Provide the (X, Y) coordinate of the cell's center where the given text is located.  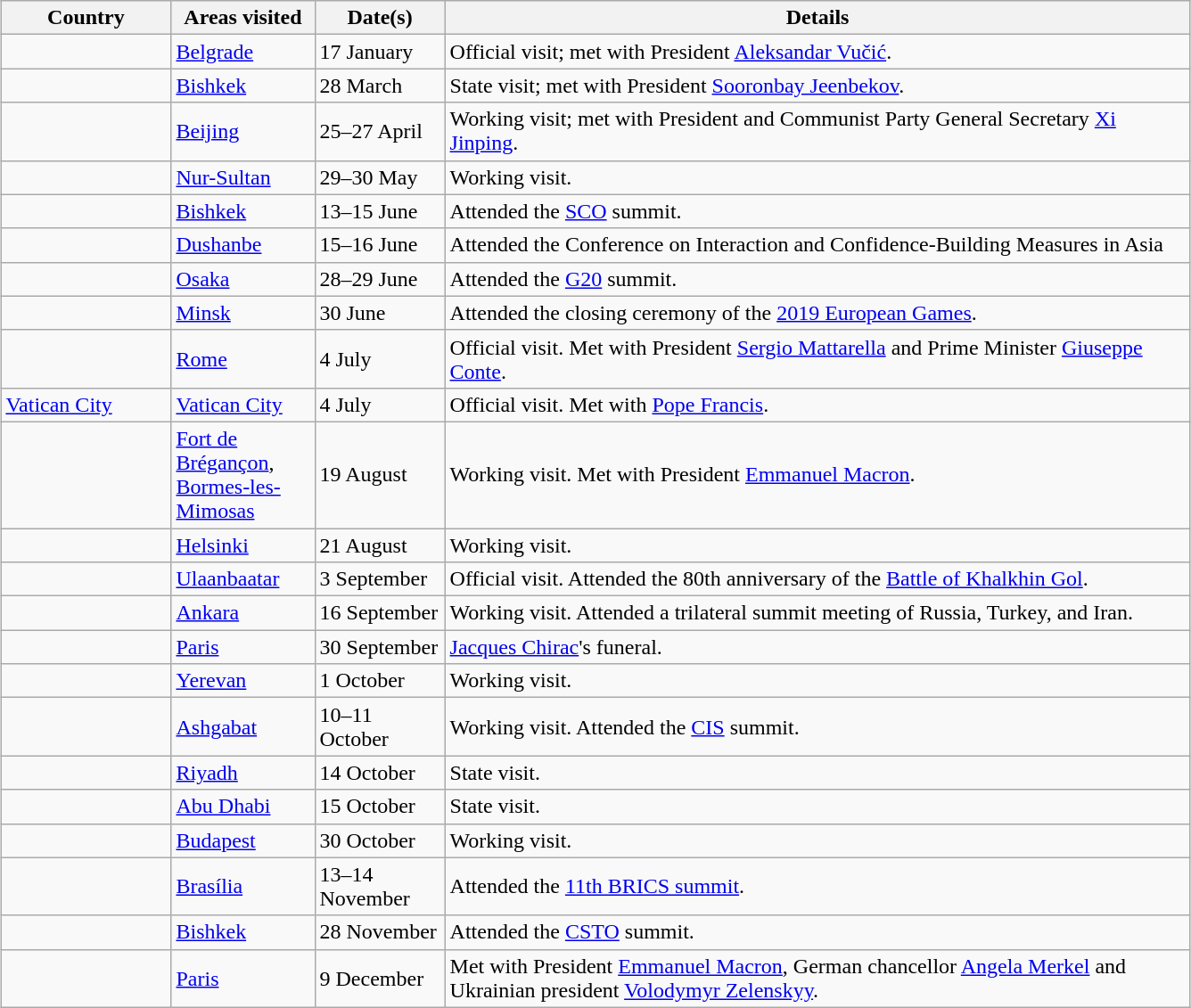
Country (86, 18)
17 January (380, 52)
29–30 May (380, 177)
Official visit. Met with President Sergio Mattarella and Prime Minister Giuseppe Conte. (817, 358)
Minsk (242, 313)
30 June (380, 313)
25–27 April (380, 132)
Brasília (242, 886)
Nur-Sultan (242, 177)
Date(s) (380, 18)
Beijing (242, 132)
Yerevan (242, 681)
Belgrade (242, 52)
Attended the 11th BRICS summit. (817, 886)
Attended the closing ceremony of the 2019 European Games. (817, 313)
19 August (380, 474)
Riyadh (242, 773)
Official visit. Met with Pope Francis. (817, 405)
21 August (380, 545)
Rome (242, 358)
Working visit. Met with President Emmanuel Macron. (817, 474)
9 December (380, 979)
Attended the CSTO summit. (817, 932)
Attended the Conference on Interaction and Confidence-Building Measures in Asia (817, 245)
1 October (380, 681)
Abu Dhabi (242, 807)
14 October (380, 773)
Osaka (242, 279)
Details (817, 18)
15–16 June (380, 245)
Areas visited (242, 18)
3 September (380, 579)
28 November (380, 932)
Fort de Brégançon, Bormes-les-Mimosas (242, 474)
Working visit; met with President and Communist Party General Secretary Xi Jinping. (817, 132)
10–11 October (380, 727)
Ulaanbaatar (242, 579)
30 October (380, 840)
Attended the G20 summit. (817, 279)
Met with President Emmanuel Macron, German chancellor Angela Merkel and Ukrainian president Volodymyr Zelenskyy. (817, 979)
Working visit. Attended a trilateral summit meeting of Russia, Turkey, and Iran. (817, 613)
Official visit; met with President Aleksandar Vučić. (817, 52)
15 October (380, 807)
Working visit. Attended the CIS summit. (817, 727)
30 September (380, 647)
16 September (380, 613)
Dushanbe (242, 245)
Helsinki (242, 545)
28 March (380, 86)
Jacques Chirac's funeral. (817, 647)
Official visit. Attended the 80th anniversary of the Battle of Khalkhin Gol. (817, 579)
Attended the SCO summit. (817, 211)
Ashgabat (242, 727)
Budapest (242, 840)
State visit; met with President Sooronbay Jeenbekov. (817, 86)
13–15 June (380, 211)
28–29 June (380, 279)
Ankara (242, 613)
13–14 November (380, 886)
